Detect which cell encompasses the target text, then output its (X, Y) center coordinate. 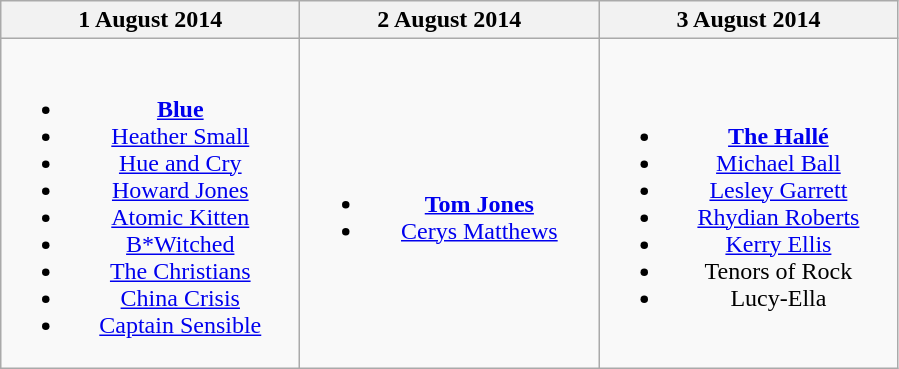
3 August 2014 (748, 20)
BlueHeather SmallHue and CryHoward JonesAtomic KittenB*WitchedThe ChristiansChina CrisisCaptain Sensible (150, 204)
2 August 2014 (450, 20)
Tom JonesCerys Matthews (450, 204)
1 August 2014 (150, 20)
The HalléMichael BallLesley GarrettRhydian RobertsKerry EllisTenors of RockLucy-Ella (748, 204)
